Output the [X, Y] coordinate of the center of the cell containing the given text.  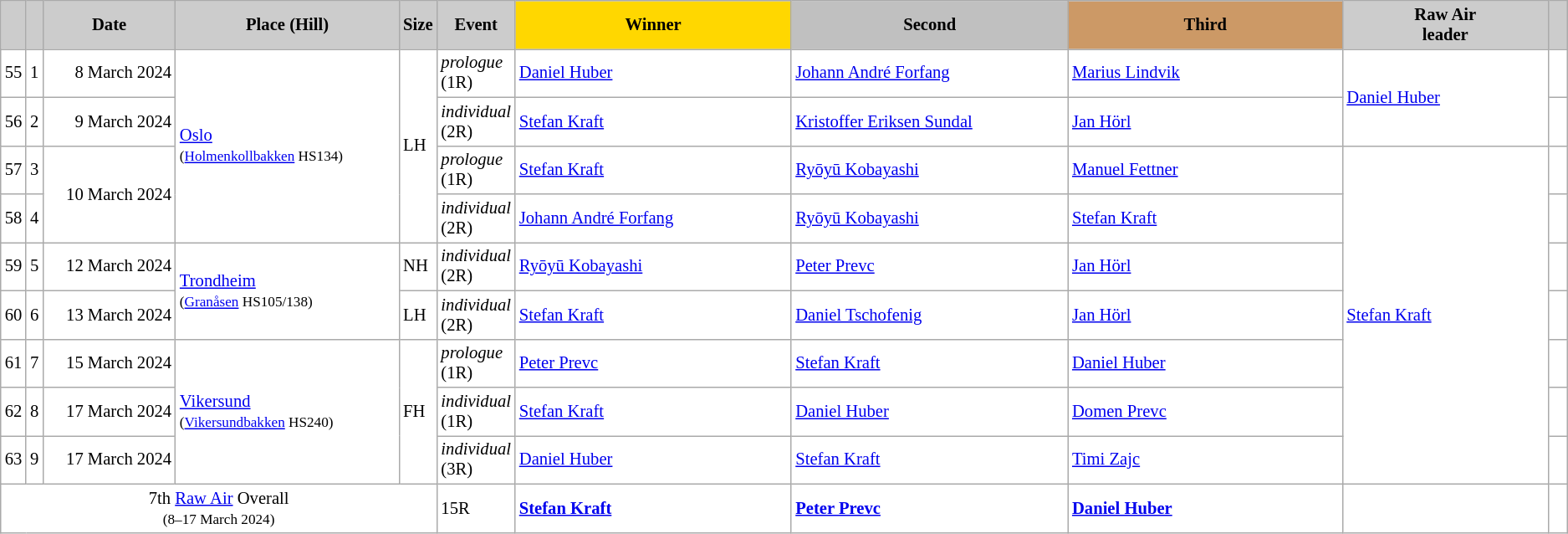
Winner [653, 24]
Vikersund(Vikersundbakken HS240) [288, 412]
Place (Hill) [288, 24]
3 [34, 170]
NH [418, 266]
8 March 2024 [109, 73]
7 [34, 363]
Kristoffer Eriksen Sundal [930, 121]
Event [475, 24]
5 [34, 266]
59 [13, 266]
7th Raw Air Overall(8–17 March 2024) [219, 508]
Domen Prevc [1205, 411]
Raw Airleader [1445, 24]
60 [13, 315]
6 [34, 315]
Trondheim(Granåsen HS105/138) [288, 290]
57 [13, 170]
61 [13, 363]
9 March 2024 [109, 121]
2 [34, 121]
8 [34, 411]
Timi Zajc [1205, 460]
10 March 2024 [109, 194]
15 March 2024 [109, 363]
individual (3R) [475, 460]
58 [13, 218]
15R [475, 508]
56 [13, 121]
55 [13, 73]
Marius Lindvik [1205, 73]
Size [418, 24]
1 [34, 73]
12 March 2024 [109, 266]
13 March 2024 [109, 315]
4 [34, 218]
9 [34, 460]
Second [930, 24]
Manuel Fettner [1205, 170]
63 [13, 460]
individual (1R) [475, 411]
62 [13, 411]
Third [1205, 24]
Date [109, 24]
Oslo(Holmenkollbakken HS134) [288, 146]
FH [418, 412]
Daniel Tschofenig [930, 315]
